Output the [x, y] coordinate of the center of the cell containing the given text.  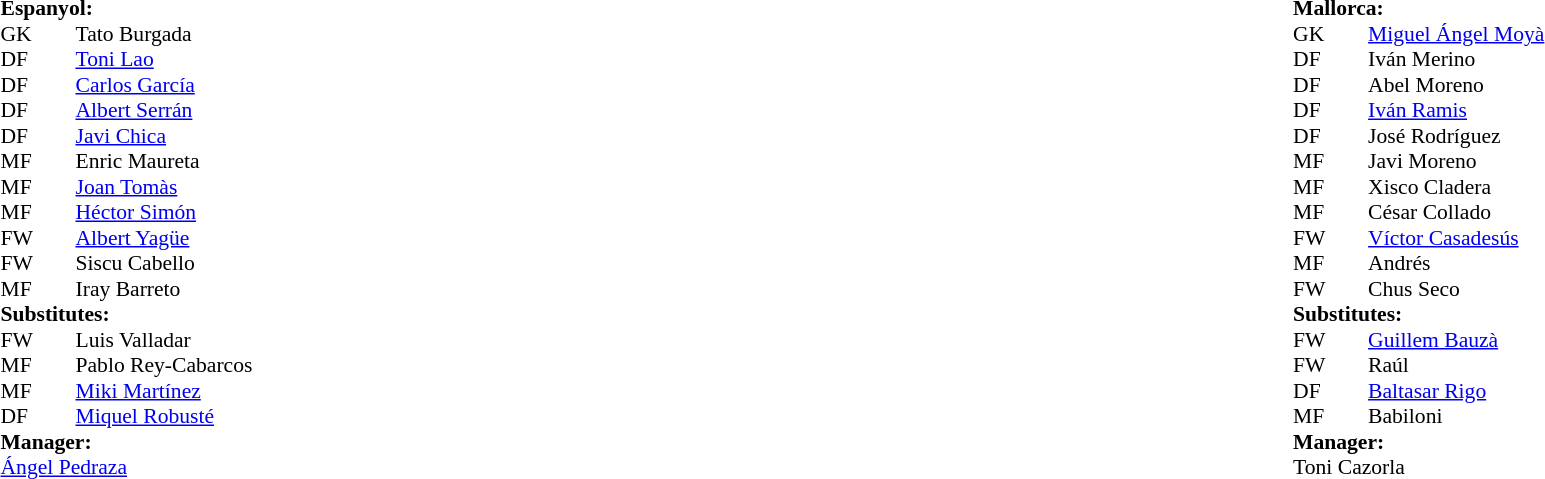
Guillem Bauzà [1456, 340]
Joan Tomàs [164, 187]
Andrés [1456, 263]
Chus Seco [1456, 289]
Héctor Simón [164, 213]
Víctor Casadesús [1456, 238]
Siscu Cabello [164, 263]
Iván Merino [1456, 59]
César Collado [1456, 213]
Babiloni [1456, 417]
Raúl [1456, 365]
Abel Moreno [1456, 85]
Pablo Rey-Cabarcos [164, 365]
Iray Barreto [164, 289]
Javi Chica [164, 136]
José Rodríguez [1456, 136]
Miquel Robusté [164, 417]
Enric Maureta [164, 161]
Carlos García [164, 85]
Xisco Cladera [1456, 187]
Luis Valladar [164, 340]
Toni Lao [164, 59]
Iván Ramis [1456, 111]
Miguel Ángel Moyà [1456, 34]
Baltasar Rigo [1456, 391]
Albert Yagüe [164, 238]
Albert Serrán [164, 111]
Tato Burgada [164, 34]
Javi Moreno [1456, 161]
Miki Martínez [164, 391]
